Determine the [x, y] coordinate at the center of the cell enclosing the given text.  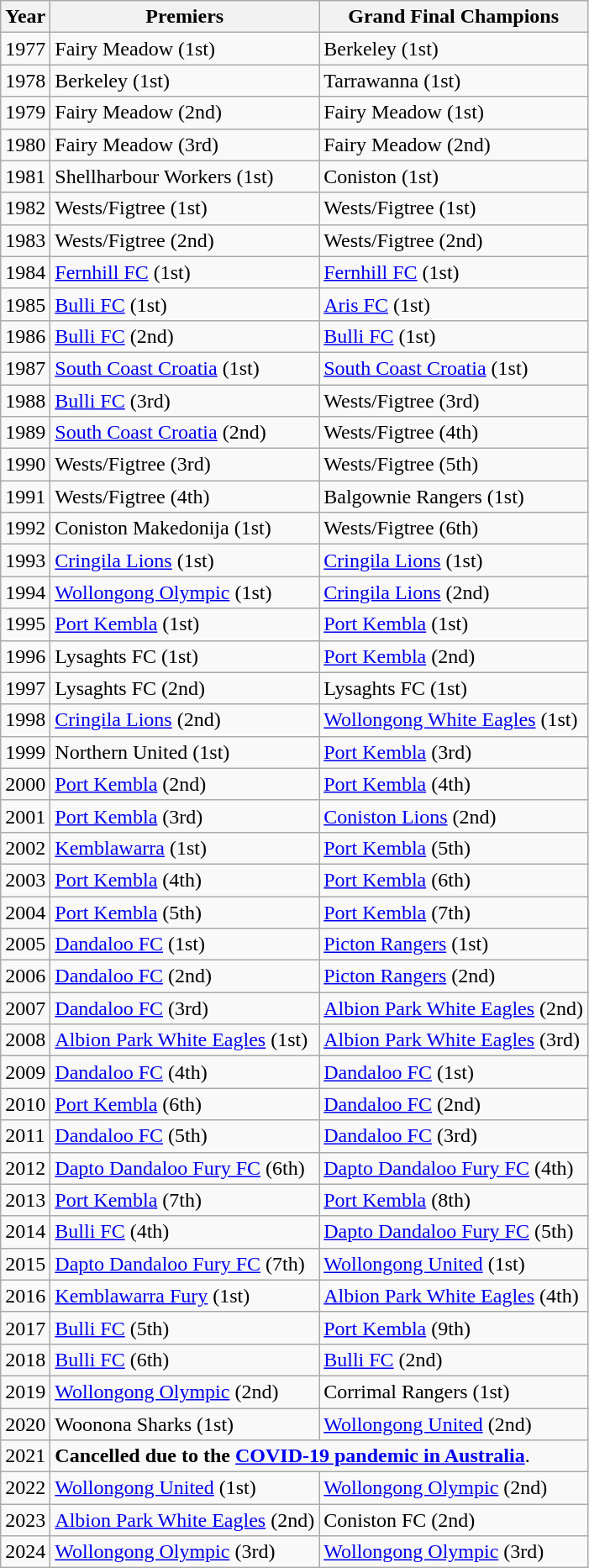
2012 [25, 1168]
1993 [25, 560]
1982 [25, 208]
Fairy Meadow (3rd) [185, 145]
2009 [25, 1072]
Albion Park White Eagles (1st) [185, 1040]
Woonona Sharks (1st) [185, 1424]
Port Kembla (9th) [454, 1328]
Bulli FC (5th) [185, 1328]
Kemblawarra (1st) [185, 848]
1981 [25, 176]
Corrimal Rangers (1st) [454, 1392]
2005 [25, 944]
2021 [25, 1456]
Dapto Dandaloo Fury FC (6th) [185, 1168]
Wollongong Olympic (1st) [185, 592]
2013 [25, 1200]
1984 [25, 272]
Wollongong White Eagles (1st) [454, 720]
2017 [25, 1328]
2015 [25, 1264]
Lysaghts FC (2nd) [185, 688]
1986 [25, 336]
1987 [25, 368]
1997 [25, 688]
1980 [25, 145]
Dandaloo FC (4th) [185, 1072]
1991 [25, 497]
Dapto Dandaloo Fury FC (4th) [454, 1168]
2008 [25, 1040]
1992 [25, 529]
2010 [25, 1104]
Tarrawanna (1st) [454, 81]
2004 [25, 912]
Albion Park White Eagles (4th) [454, 1296]
Picton Rangers (2nd) [454, 976]
1996 [25, 656]
Bulli FC (3rd) [185, 401]
Coniston FC (2nd) [454, 1520]
Grand Final Champions [454, 17]
Coniston Lions (2nd) [454, 816]
Bulli FC (4th) [185, 1232]
1979 [25, 113]
South Coast Croatia (2nd) [185, 433]
2022 [25, 1488]
Kemblawarra Fury (1st) [185, 1296]
1999 [25, 752]
Balgownie Rangers (1st) [454, 497]
2001 [25, 816]
Wests/Figtree (5th) [454, 465]
Picton Rangers (1st) [454, 944]
Wollongong United (2nd) [454, 1424]
2000 [25, 784]
1985 [25, 304]
Premiers [185, 17]
1998 [25, 720]
2011 [25, 1136]
1989 [25, 433]
1988 [25, 401]
2020 [25, 1424]
2003 [25, 880]
1995 [25, 624]
1983 [25, 240]
Shellharbour Workers (1st) [185, 176]
Dapto Dandaloo Fury FC (5th) [454, 1232]
2016 [25, 1296]
Dapto Dandaloo Fury FC (7th) [185, 1264]
2024 [25, 1552]
Albion Park White Eagles (3rd) [454, 1040]
Port Kembla (8th) [454, 1200]
2023 [25, 1520]
Year [25, 17]
Cancelled due to the COVID-19 pandemic in Australia. [319, 1456]
2002 [25, 848]
2007 [25, 1008]
1990 [25, 465]
1978 [25, 81]
Northern United (1st) [185, 752]
2018 [25, 1360]
2014 [25, 1232]
1994 [25, 592]
2019 [25, 1392]
Coniston (1st) [454, 176]
1977 [25, 49]
Aris FC (1st) [454, 304]
Bulli FC (6th) [185, 1360]
Coniston Makedonija (1st) [185, 529]
Dandaloo FC (5th) [185, 1136]
2006 [25, 976]
Wests/Figtree (6th) [454, 529]
